Pinpoint the cell where the given text exists, returning its [X, Y] midpoint coordinate. 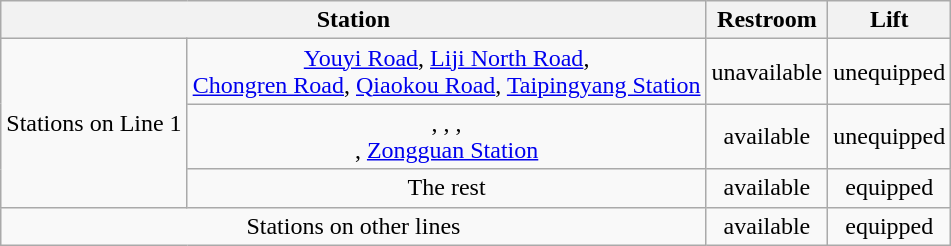
Youyi Road, Liji North Road, Chongren Road, Qiaokou Road, Taipingyang Station [446, 72]
, , , , Zongguan Station [446, 136]
Station [354, 20]
Stations on other lines [354, 226]
The rest [446, 188]
Restroom [767, 20]
Lift [890, 20]
unavailable [767, 72]
Stations on Line 1 [94, 123]
